From the cell containing the given text, extract its center point as [X, Y] coordinate. 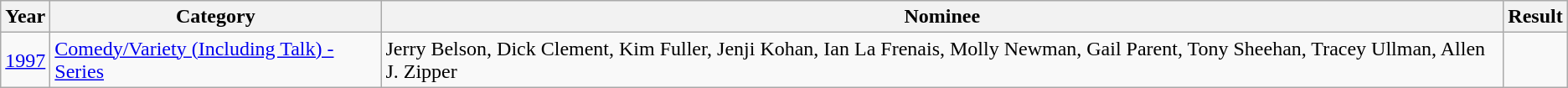
Category [216, 17]
Result [1535, 17]
Comedy/Variety (Including Talk) - Series [216, 60]
Nominee [942, 17]
1997 [25, 60]
Jerry Belson, Dick Clement, Kim Fuller, Jenji Kohan, Ian La Frenais, Molly Newman, Gail Parent, Tony Sheehan, Tracey Ullman, Allen J. Zipper [942, 60]
Year [25, 17]
